Find where the given text appears and provide that cell's center as [X, Y] coordinate. 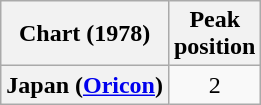
Chart (1978) [85, 34]
Japan (Oricon) [85, 85]
2 [214, 85]
Peakposition [214, 34]
